Scan for the cell matching the given text and deliver its [X, Y] coordinate at center. 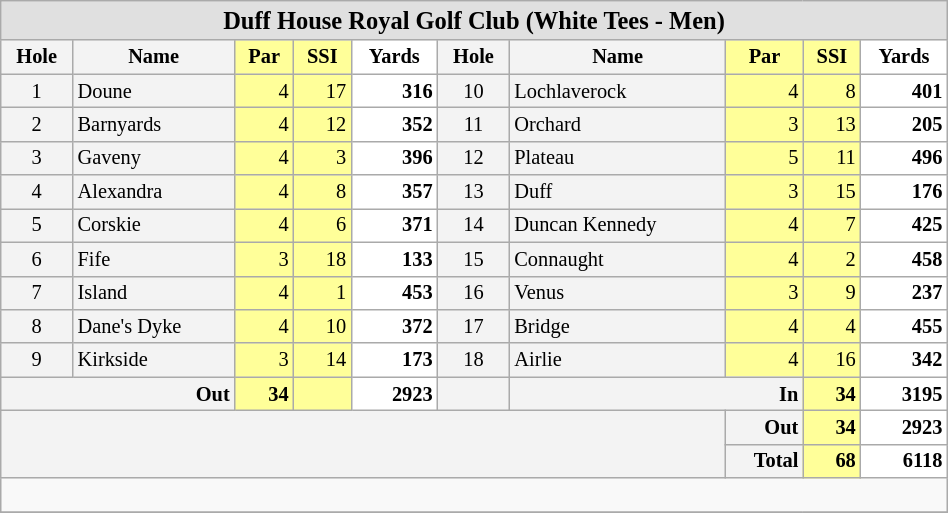
425 [904, 225]
Corskie [154, 225]
Dane's Dyke [154, 326]
Doune [154, 91]
357 [394, 192]
Duff House Royal Golf Club (White Tees - Men) [474, 20]
In [656, 394]
Gaveny [154, 158]
Bridge [617, 326]
Lochlaverock [617, 91]
Airlie [617, 360]
176 [904, 192]
133 [394, 259]
371 [394, 225]
205 [904, 124]
Kirkside [154, 360]
Fife [154, 259]
316 [394, 91]
173 [394, 360]
Connaught [617, 259]
Barnyards [154, 124]
401 [904, 91]
496 [904, 158]
Total [764, 461]
Island [154, 293]
Plateau [617, 158]
455 [904, 326]
352 [394, 124]
Alexandra [154, 192]
237 [904, 293]
342 [904, 360]
Duncan Kennedy [617, 225]
458 [904, 259]
372 [394, 326]
Orchard [617, 124]
396 [394, 158]
6118 [904, 461]
453 [394, 293]
68 [832, 461]
Venus [617, 293]
Duff [617, 192]
3195 [904, 394]
